From the cell containing the given text, extract its center point as (x, y) coordinate. 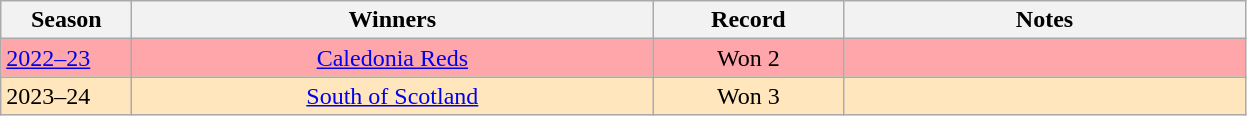
Record (748, 20)
Winners (392, 20)
2023–24 (66, 96)
2022–23 (66, 58)
South of Scotland (392, 96)
Won 2 (748, 58)
Notes (1044, 20)
Caledonia Reds (392, 58)
Won 3 (748, 96)
Season (66, 20)
